Determine the [X, Y] coordinate at the center of the cell enclosing the given text.  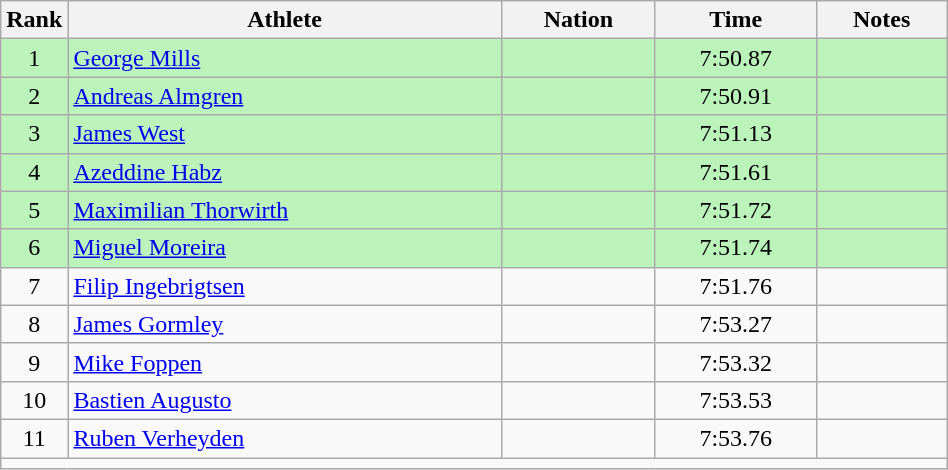
1 [34, 58]
James West [284, 134]
James Gormley [284, 324]
Notes [882, 20]
7:51.61 [736, 172]
2 [34, 96]
7:50.91 [736, 96]
7:53.53 [736, 400]
Miguel Moreira [284, 248]
Filip Ingebrigtsen [284, 286]
Nation [578, 20]
7:53.32 [736, 362]
Maximilian Thorwirth [284, 210]
5 [34, 210]
Andreas Almgren [284, 96]
Rank [34, 20]
7:53.76 [736, 438]
7:50.87 [736, 58]
Mike Foppen [284, 362]
7:51.74 [736, 248]
11 [34, 438]
9 [34, 362]
10 [34, 400]
4 [34, 172]
7 [34, 286]
Ruben Verheyden [284, 438]
8 [34, 324]
Athlete [284, 20]
Bastien Augusto [284, 400]
7:51.13 [736, 134]
3 [34, 134]
Time [736, 20]
7:51.76 [736, 286]
7:53.27 [736, 324]
Azeddine Habz [284, 172]
George Mills [284, 58]
7:51.72 [736, 210]
6 [34, 248]
